Output the [X, Y] coordinate of the center of the cell containing the given text.  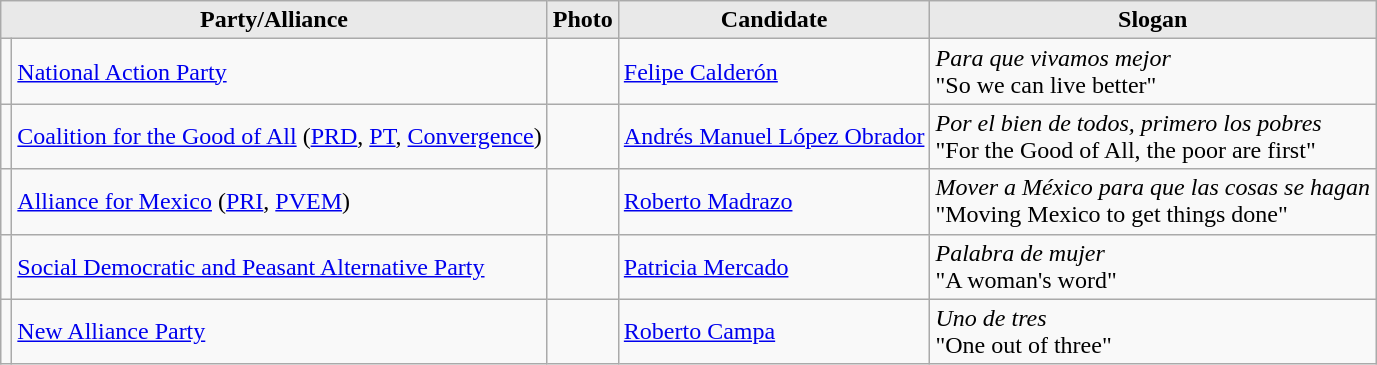
Patricia Mercado [774, 266]
National Action Party [280, 72]
Uno de tres"One out of three" [1153, 332]
Mover a México para que las cosas se hagan"Moving Mexico to get things done" [1153, 202]
Para que vivamos mejor"So we can live better" [1153, 72]
Photo [582, 20]
Coalition for the Good of All (PRD, PT, Convergence) [280, 136]
Por el bien de todos, primero los pobres"For the Good of All, the poor are first" [1153, 136]
Felipe Calderón [774, 72]
Andrés Manuel López Obrador [774, 136]
Roberto Madrazo [774, 202]
Candidate [774, 20]
Party/Alliance [274, 20]
New Alliance Party [280, 332]
Social Democratic and Peasant Alternative Party [280, 266]
Roberto Campa [774, 332]
Palabra de mujer"A woman's word" [1153, 266]
Slogan [1153, 20]
Alliance for Mexico (PRI, PVEM) [280, 202]
